For the text-containing cell, return its midpoint in [x, y] coordinate format. 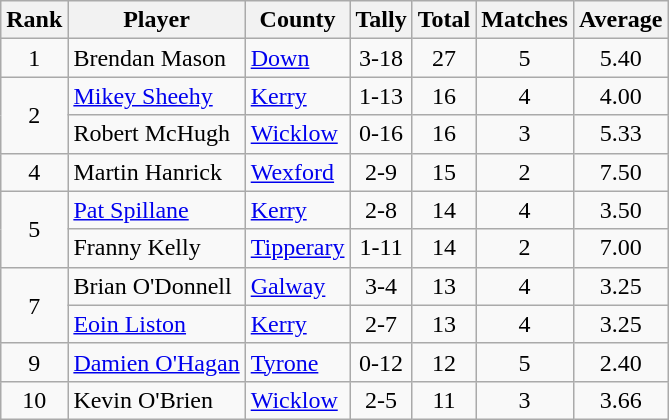
5.33 [620, 134]
Galway [298, 286]
2-5 [381, 400]
Average [620, 20]
1 [34, 58]
0-12 [381, 362]
2-9 [381, 172]
1-13 [381, 96]
Pat Spillane [156, 210]
Franny Kelly [156, 248]
15 [444, 172]
11 [444, 400]
Wexford [298, 172]
Player [156, 20]
3-4 [381, 286]
3-18 [381, 58]
Tyrone [298, 362]
Martin Hanrick [156, 172]
3.50 [620, 210]
Brian O'Donnell [156, 286]
Robert McHugh [156, 134]
0-16 [381, 134]
7.00 [620, 248]
5.40 [620, 58]
9 [34, 362]
2.40 [620, 362]
Damien O'Hagan [156, 362]
2-7 [381, 324]
Matches [525, 20]
1-11 [381, 248]
Kevin O'Brien [156, 400]
Eoin Liston [156, 324]
Brendan Mason [156, 58]
2-8 [381, 210]
27 [444, 58]
4.00 [620, 96]
Total [444, 20]
12 [444, 362]
10 [34, 400]
Rank [34, 20]
7.50 [620, 172]
Tally [381, 20]
County [298, 20]
Tipperary [298, 248]
Down [298, 58]
Mikey Sheehy [156, 96]
3.66 [620, 400]
7 [34, 305]
